For the text-containing cell, return its midpoint in (X, Y) coordinate format. 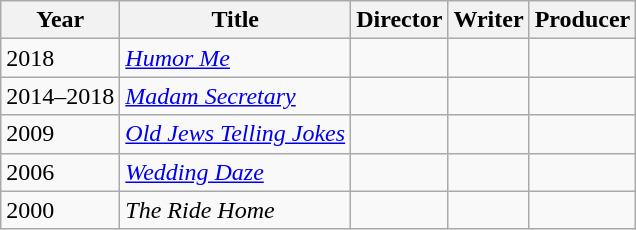
Producer (582, 20)
2014–2018 (60, 96)
Writer (488, 20)
2018 (60, 58)
2006 (60, 172)
Title (236, 20)
Wedding Daze (236, 172)
Humor Me (236, 58)
The Ride Home (236, 210)
2009 (60, 134)
Director (400, 20)
Year (60, 20)
Madam Secretary (236, 96)
Old Jews Telling Jokes (236, 134)
2000 (60, 210)
